For the text-containing cell, return its midpoint in (X, Y) coordinate format. 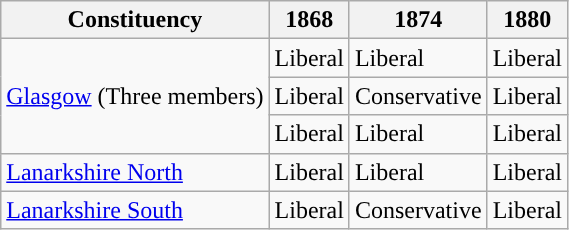
Glasgow (Three members) (135, 96)
Constituency (135, 20)
1880 (527, 20)
1874 (418, 20)
1868 (309, 20)
Lanarkshire North (135, 172)
Lanarkshire South (135, 210)
